Locate the cell with the specified text and output its [x, y] center coordinate. 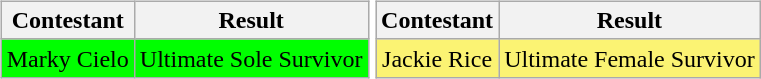
Ultimate Sole Survivor [251, 58]
Marky Cielo [68, 58]
Jackie Rice [438, 58]
Ultimate Female Survivor [630, 58]
